Find where the given text appears and provide that cell's center as [x, y] coordinate. 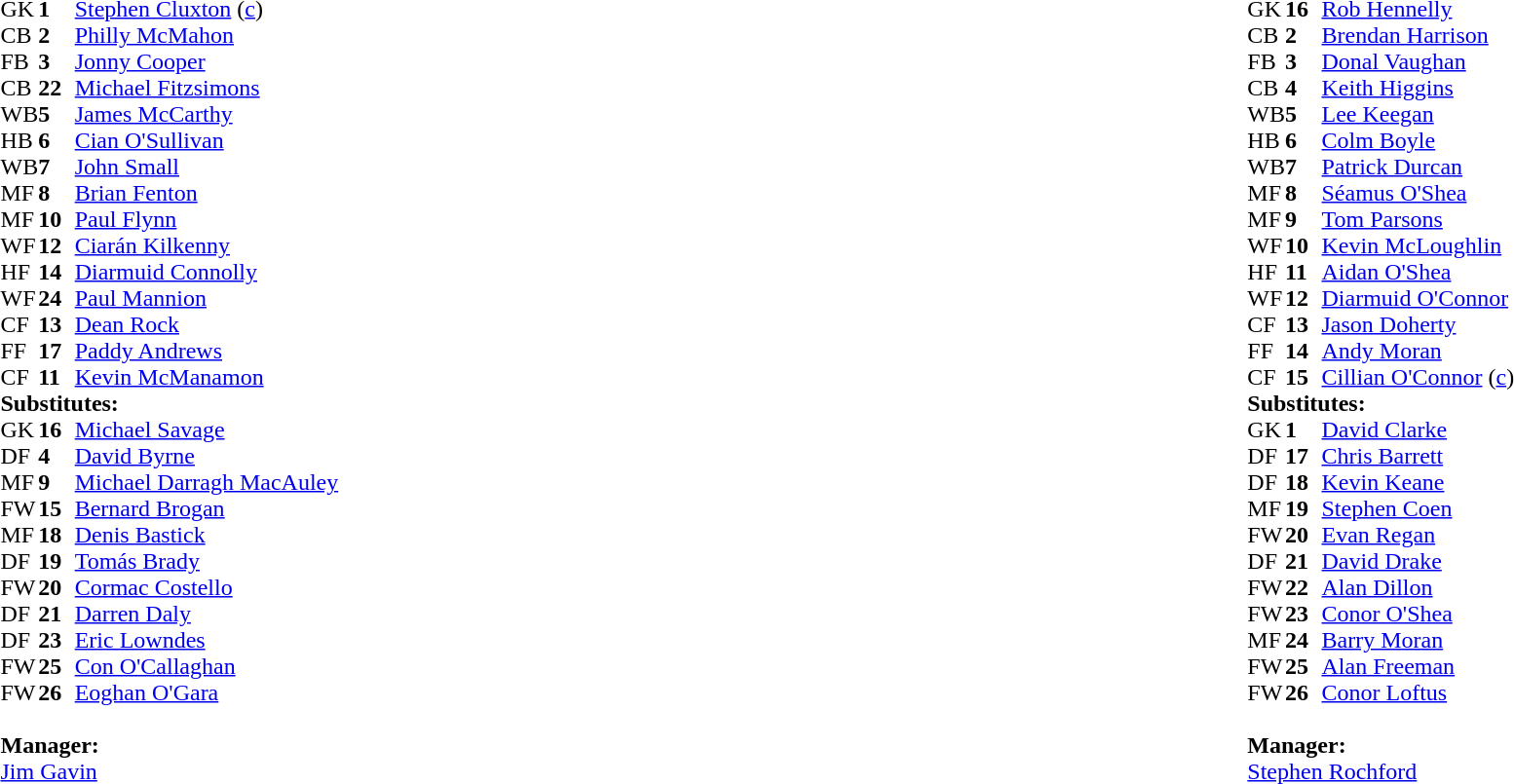
John Small [207, 168]
Diarmuid O'Connor [1418, 298]
Michael Darragh MacAuley [207, 483]
James McCarthy [207, 115]
Michael Fitzsimons [207, 88]
Alan Freeman [1418, 666]
Tomás Brady [207, 561]
1 [1304, 430]
Cormac Costello [207, 588]
Keith Higgins [1418, 88]
Brian Fenton [207, 193]
Denis Bastick [207, 536]
Tom Parsons [1418, 220]
Paddy Andrews [207, 351]
Jason Doherty [1418, 325]
Jonny Cooper [207, 62]
Paul Flynn [207, 220]
Kevin McManamon [207, 378]
Eoghan O'Gara [207, 693]
Cillian O'Connor (c) [1418, 378]
16 [57, 430]
Eric Lowndes [207, 641]
Paul Mannion [207, 298]
Cian O'Sullivan [207, 140]
Lee Keegan [1418, 115]
Séamus O'Shea [1418, 193]
David Byrne [207, 456]
David Drake [1418, 561]
Diarmuid Connolly [207, 273]
Stephen Coen [1418, 508]
Patrick Durcan [1418, 168]
Con O'Callaghan [207, 666]
Aidan O'Shea [1418, 273]
Philly McMahon [207, 35]
Evan Regan [1418, 536]
Conor O'Shea [1418, 614]
Stephen Rochford [1381, 771]
Donal Vaughan [1418, 62]
Conor Loftus [1418, 693]
Chris Barrett [1418, 456]
Brendan Harrison [1418, 35]
Colm Boyle [1418, 140]
Ciarán Kilkenny [207, 245]
Andy Moran [1418, 351]
Jim Gavin [170, 771]
Bernard Brogan [207, 508]
Kevin Keane [1418, 483]
Darren Daly [207, 614]
Michael Savage [207, 430]
Dean Rock [207, 325]
Kevin McLoughlin [1418, 245]
Barry Moran [1418, 641]
Alan Dillon [1418, 588]
David Clarke [1418, 430]
